For the text-containing cell, return its midpoint in (X, Y) coordinate format. 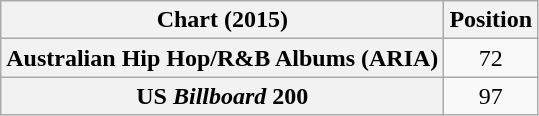
97 (491, 96)
Position (491, 20)
Chart (2015) (222, 20)
72 (491, 58)
Australian Hip Hop/R&B Albums (ARIA) (222, 58)
US Billboard 200 (222, 96)
